For the text-containing cell, return its midpoint in [X, Y] coordinate format. 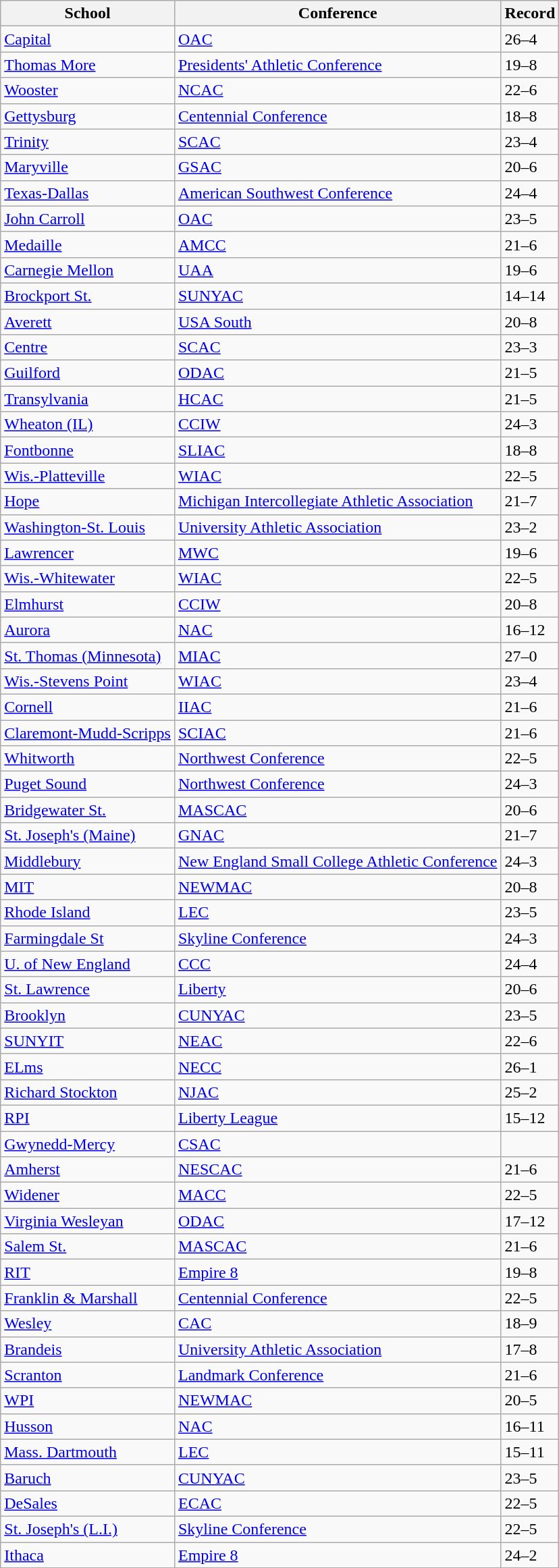
Bridgewater St. [88, 810]
CAC [338, 1324]
Record [530, 13]
DeSales [88, 1503]
Guilford [88, 373]
Brockport St. [88, 296]
Liberty [338, 990]
17–12 [530, 1221]
St. Thomas (Minnesota) [88, 655]
ELms [88, 1066]
Baruch [88, 1478]
NJAC [338, 1092]
Presidents' Athletic Conference [338, 65]
U. of New England [88, 964]
MACC [338, 1195]
Elmhurst [88, 604]
Carnegie Mellon [88, 270]
Puget Sound [88, 784]
16–12 [530, 630]
SCIAC [338, 732]
SLIAC [338, 450]
Lawrencer [88, 553]
Hope [88, 502]
Capital [88, 39]
NESCAC [338, 1170]
Wheaton (IL) [88, 425]
Brooklyn [88, 1015]
Cornell [88, 707]
25–2 [530, 1092]
Virginia Wesleyan [88, 1221]
Fontbonne [88, 450]
24–2 [530, 1555]
Centre [88, 348]
Richard Stockton [88, 1092]
23–3 [530, 348]
HCAC [338, 399]
St. Joseph's (L.I.) [88, 1529]
Rhode Island [88, 913]
Claremont-Mudd-Scripps [88, 732]
Transylvania [88, 399]
Brandeis [88, 1349]
Washington-St. Louis [88, 527]
Texas-Dallas [88, 193]
Landmark Conference [338, 1375]
GSAC [338, 167]
New England Small College Athletic Conference [338, 861]
Averett [88, 322]
27–0 [530, 655]
17–8 [530, 1349]
Scranton [88, 1375]
15–11 [530, 1452]
16–11 [530, 1426]
Franklin & Marshall [88, 1298]
NECC [338, 1066]
Wesley [88, 1324]
CCC [338, 964]
Liberty League [338, 1118]
RIT [88, 1272]
23–2 [530, 527]
Husson [88, 1426]
26–4 [530, 39]
SUNYIT [88, 1041]
UAA [338, 270]
Thomas More [88, 65]
Wis.-Platteville [88, 476]
IIAC [338, 707]
14–14 [530, 296]
SUNYAC [338, 296]
Wis.-Whitewater [88, 578]
26–1 [530, 1066]
18–9 [530, 1324]
AMCC [338, 244]
St. Lawrence [88, 990]
Widener [88, 1195]
USA South [338, 322]
St. Joseph's (Maine) [88, 836]
20–5 [530, 1401]
Amherst [88, 1170]
Wis.-Stevens Point [88, 681]
Aurora [88, 630]
RPI [88, 1118]
GNAC [338, 836]
NEAC [338, 1041]
Wooster [88, 90]
Gwynedd-Mercy [88, 1144]
Farmingdale St [88, 938]
Whitworth [88, 759]
15–12 [530, 1118]
Mass. Dartmouth [88, 1452]
School [88, 13]
Gettysburg [88, 116]
Trinity [88, 142]
Medaille [88, 244]
Ithaca [88, 1555]
NCAC [338, 90]
MIAC [338, 655]
Salem St. [88, 1247]
MIT [88, 887]
WPI [88, 1401]
American Southwest Conference [338, 193]
Middlebury [88, 861]
Michigan Intercollegiate Athletic Association [338, 502]
MWC [338, 553]
ECAC [338, 1503]
John Carroll [88, 219]
CSAC [338, 1144]
Maryville [88, 167]
Conference [338, 13]
